Return (X, Y) of the center of cell containing provided text 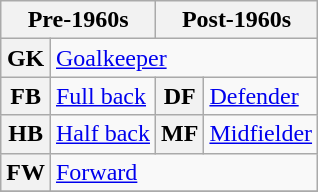
Full back (102, 96)
FW (26, 172)
Defender (261, 96)
HB (26, 134)
DF (180, 96)
Pre-1960s (78, 20)
Goalkeeper (184, 58)
FB (26, 96)
GK (26, 58)
Half back (102, 134)
MF (180, 134)
Midfielder (261, 134)
Forward (184, 172)
Post-1960s (237, 20)
